For the text-containing cell, return its midpoint in (X, Y) coordinate format. 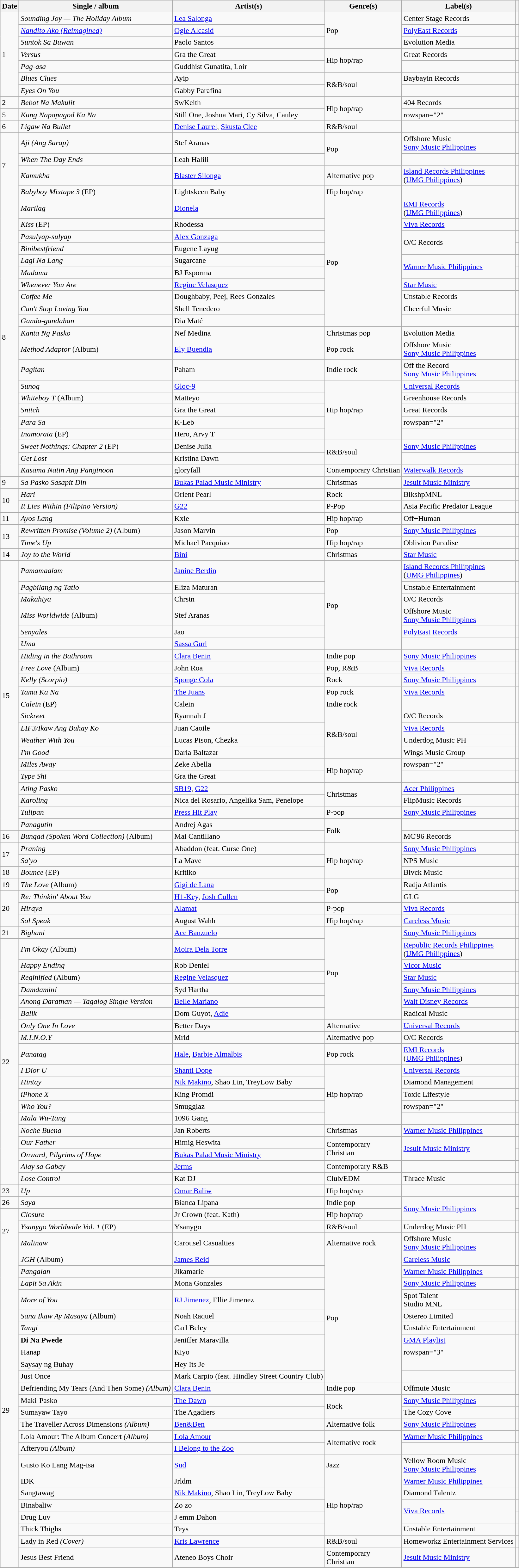
Coffee Me (96, 297)
Binibestfriend (96, 249)
Mona Gonzales (249, 1283)
Date (9, 6)
Bebot Na Makulit (96, 102)
Vicor Music (459, 965)
Aji (Ang Sarap) (96, 143)
Para Sa (96, 422)
Gigi de Lana (249, 885)
Sa Pasko Sasapit Din (96, 482)
Alternative folk (363, 1424)
Bini (249, 554)
Saya (96, 1203)
Lola Amour (249, 1436)
Walt Disney Records (459, 1002)
James Reid (249, 1259)
19 (9, 885)
Whiteboy T (Album) (96, 398)
7 (9, 165)
IDK (96, 1481)
Sunog (96, 386)
Radical Music (459, 1014)
Club/EDM (363, 1178)
Genre(s) (363, 6)
Juan Caoile (249, 728)
10 (9, 500)
iPhone X (96, 1094)
The Traveller Across Dimensions (Album) (96, 1424)
Noche Buena (96, 1130)
Himig Heswita (249, 1142)
Oblivion Paradise (459, 542)
Makahiya (96, 599)
Snitch (96, 410)
LIF3/Ikaw Ang Buhay Ko (96, 728)
Blues Clues (96, 78)
Di Na Pwede (96, 1340)
Kasama Natin Ang Panginoon (96, 470)
Only One In Love (96, 1026)
Carousel Casualties (249, 1243)
Mala Wu-Tang (96, 1118)
Method Adaptor (Album) (96, 349)
Off+Human (459, 518)
Calein (EP) (96, 704)
Pangalan (96, 1271)
Senyales (96, 632)
Diamond Management (459, 1082)
Befriending My Tears (And Then Some) (Album) (96, 1388)
I'm Okay (Album) (96, 949)
Damdamin! (96, 990)
Asia Pacific Predator League (459, 506)
Gabby Parafina (249, 90)
14 (9, 554)
Miss Worldwide (Album) (96, 615)
Sassa Gurl (249, 644)
More of You (96, 1300)
Joy to the World (96, 554)
BlkshpMNL (459, 494)
Afteryou (Album) (96, 1448)
The Love (Album) (96, 885)
Tulipan (96, 812)
Doughbaby, Peej, Rees Gonzales (249, 297)
Inamorata (EP) (96, 434)
Versus (96, 54)
Blaster Silonga (249, 176)
Lady in Red (Cover) (96, 1541)
Sounding Joy — The Holiday Album (96, 18)
Toxic Lifestyle (459, 1094)
RJ Jimenez, Ellie Jimenez (249, 1300)
Tangi (96, 1328)
Who You? (96, 1106)
Radja Atlantis (459, 885)
Kris Lawrence (249, 1541)
Lose Control (96, 1178)
Kiyo (249, 1352)
rowspan="3" (459, 1352)
Mrld (249, 1038)
Lea Salonga (249, 18)
Acer Philippines (459, 788)
Madama (96, 273)
Sud (249, 1465)
Eugene Layug (249, 249)
Panagutin (96, 824)
Hey Its Je (249, 1364)
BJ Esporma (249, 273)
J emm Dahon (249, 1517)
Time's Up (96, 542)
When The Day Ends (96, 159)
Kxle (249, 518)
King Promdi (249, 1094)
Ligaw Na Bullet (96, 127)
Leah Halili (249, 159)
Alay sa Gabay (96, 1166)
2 (9, 102)
Pag-asa (96, 66)
Jazz (363, 1465)
Kung Napapagod Ka Na (96, 114)
Blvck Music (459, 873)
27 (9, 1231)
6 (9, 127)
Kristina Dawn (249, 458)
Kanta Ng Pasko (96, 333)
Zo zo (249, 1505)
Carl Beley (249, 1328)
Thick Thighs (96, 1529)
Paham (249, 369)
Karoling (96, 800)
Jeniffer Maravilla (249, 1340)
404 Records (459, 102)
Chrstn (249, 599)
Kritiko (249, 873)
Balik (96, 1014)
Janine Berdin (249, 571)
Alternative (363, 1026)
Bungad (Spoken Word Collection) (Album) (96, 836)
M.I.N.O.Y (96, 1038)
Better Days (249, 1026)
Hiraya (96, 909)
Sa'yo (96, 861)
Onward, Pilgrims of Hope (96, 1154)
20 (9, 909)
9 (9, 482)
Shell Tenedero (249, 309)
Nica del Rosario, Angelika Sam, Penelope (249, 800)
Unstable Records (459, 297)
Sangtawag (96, 1493)
Jesus Best Friend (96, 1557)
Ayos Lang (96, 518)
13 (9, 536)
P-Pop (363, 506)
Bounce (EP) (96, 873)
Lightskeen Baby (249, 192)
Hale, Barbie Almalbis (249, 1054)
Hintay (96, 1082)
Jao (249, 632)
Uma (96, 644)
gloryfall (249, 470)
Binabaliw (96, 1505)
Diamond Talentz (459, 1493)
Bianca Lipana (249, 1203)
SB19, G22 (249, 788)
FlipMusic Records (459, 800)
Just Once (96, 1376)
Lola Amour: The Album Concert (Album) (96, 1436)
Marilag (96, 208)
Re: Thinkin' About You (96, 897)
Thrace Music (459, 1178)
Bighani (96, 933)
Guddhist Gunatita, Loir (249, 66)
Cheerful Music (459, 309)
Orient Pearl (249, 494)
Ayip (249, 78)
Sol Speak (96, 921)
Matteyo (249, 398)
Label(s) (459, 6)
Andrej Agas (249, 824)
Dom Guyot, Adie (249, 1014)
Kamukha (96, 176)
Free Love (Album) (96, 668)
18 (9, 873)
Ryannah J (249, 716)
SwKeith (249, 102)
Smugglaz (249, 1106)
Mai Cantillano (249, 836)
Ganda-gandahan (96, 321)
1096 Gang (249, 1118)
Off the RecordSony Music Philippines (459, 369)
22 (9, 1061)
I Dior U (96, 1070)
Spot TalentStudio MNL (459, 1300)
Jan Roberts (249, 1130)
Lagi Na Lang (96, 261)
Dionela (249, 208)
Pagitan (96, 369)
Panatag (96, 1054)
Sugarcane (249, 261)
8 (9, 337)
17 (9, 855)
Homeworkz Entertainment Services (459, 1541)
Kat DJ (249, 1178)
GLG (459, 897)
Drug Luv (96, 1517)
Paolo Santos (249, 42)
Gloc-9 (249, 386)
NPS Music (459, 861)
11 (9, 518)
Kiss (EP) (96, 225)
I'm Good (96, 752)
Closure (96, 1215)
Mark Carpio (feat. Hindley Street Country Club) (249, 1376)
16 (9, 836)
Hero, Arvy T (249, 434)
Alamat (249, 909)
Rewritten Promise (Volume 2) (Album) (96, 530)
Rhodessa (249, 225)
Can't Stop Loving You (96, 309)
The Agadiers (249, 1412)
Happy Ending (96, 965)
Get Lost (96, 458)
GMA Playlist (459, 1340)
Ace Banzuelo (249, 933)
Baybayin Records (459, 78)
Republic Records Philippines(UMG Philippines) (459, 949)
Nef Medina (249, 333)
Jikamarie (249, 1271)
Eliza Maturan (249, 587)
H1-Key, Josh Cullen (249, 897)
Contemporary Christian (363, 470)
26 (9, 1203)
Ating Pasko (96, 788)
Whenever You Are (96, 285)
JGH (Album) (96, 1259)
The Cozy Cove (459, 1412)
Rob Deniel (249, 965)
Denise Laurel, Skusta Clee (249, 127)
Greenhouse Records (459, 398)
Lucas Pison, Chezka (249, 740)
Sponge Cola (249, 680)
Ostereo Limited (459, 1316)
Noah Raquel (249, 1316)
Sweet Nothings: Chapter 2 (EP) (96, 446)
Type Shi (96, 776)
Michael Pacquiao (249, 542)
Syd Hartha (249, 990)
Ateneo Boys Choir (249, 1557)
Belle Mariano (249, 1002)
Moira Dela Torre (249, 949)
Press Hit Play (249, 812)
Dia Maté (249, 321)
Sana Ikaw Ay Masaya (Album) (96, 1316)
August Wahh (249, 921)
Maki-Pasko (96, 1400)
Up (96, 1191)
Contemporary R&B (363, 1166)
Reginified (Album) (96, 977)
Christmas pop (363, 333)
Zeke Abella (249, 764)
Miles Away (96, 764)
Saysay ng Buhay (96, 1364)
It Lies Within (Filipino Version) (96, 506)
K-Leb (249, 422)
29 (9, 1411)
Malinaw (96, 1243)
Wings Music Group (459, 752)
Tama Ka Na (96, 692)
Waterwalk Records (459, 470)
1 (9, 54)
MC'96 Records (459, 836)
La Mave (249, 861)
Jerms (249, 1166)
Calein (249, 704)
Ben&Ben (249, 1424)
Hiding in the Bathroom (96, 656)
Darla Baltazar (249, 752)
Single / album (96, 6)
Gusto Ko Lang Mag-isa (96, 1465)
G22 (249, 506)
Shanti Dope (249, 1070)
Alex Gonzaga (249, 237)
Pop, R&B (363, 668)
21 (9, 933)
Anong Daratnan — Tagalog Single Version (96, 1002)
John Roa (249, 668)
The Dawn (249, 1400)
Suntok Sa Buwan (96, 42)
Babyboy Mixtape 3 (EP) (96, 192)
I Belong to the Zoo (249, 1448)
The Juans (249, 692)
Pasulyap-sulyap (96, 237)
Ysanygo Worldwide Vol. 1 (EP) (96, 1227)
Hanap (96, 1352)
Pamamaalam (96, 571)
5 (9, 114)
Abaddon (feat. Curse One) (249, 849)
Jr Crown (feat. Kath) (249, 1215)
Sickreet (96, 716)
Yellow Room MusicSony Music Philippines (459, 1465)
Kelly (Scorpio) (96, 680)
Eyes On You (96, 90)
Ogie Alcasid (249, 30)
Omar Baliw (249, 1191)
Jason Marvin (249, 530)
Folk (363, 830)
Hari (96, 494)
Teys (249, 1529)
Denise Julia (249, 446)
Praning (96, 849)
Our Father (96, 1142)
15 (9, 695)
Ely Buendia (249, 349)
Offmute Music (459, 1388)
Pagbilang ng Tatlo (96, 587)
Lapit Sa Akin (96, 1283)
23 (9, 1191)
Jrldm (249, 1481)
Still One, Joshua Mari, Cy Silva, Cauley (249, 114)
Ysanygo (249, 1227)
Artist(s) (249, 6)
Nandito Ako (Reimagined) (96, 30)
Center Stage Records (459, 18)
Sumayaw Tayo (96, 1412)
Weather With You (96, 740)
